Identify which cell holds the provided text, then report its (x, y) central coordinate. 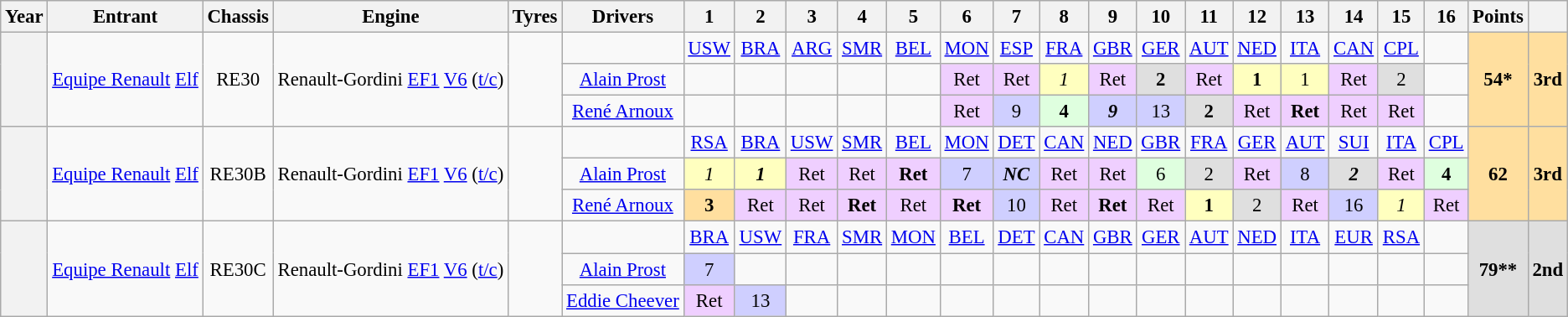
RE30B (238, 174)
11 (1208, 17)
Eddie Cheever (623, 300)
Points (1498, 17)
RE30C (238, 268)
NC (1017, 174)
RE30 (238, 81)
5 (913, 17)
EUR (1354, 237)
12 (1256, 17)
54* (1498, 81)
Drivers (623, 17)
15 (1400, 17)
Entrant (126, 17)
ESP (1017, 49)
14 (1354, 17)
Tyres (535, 17)
ARG (812, 49)
Year (24, 17)
Engine (390, 17)
2nd (1548, 268)
79** (1498, 268)
62 (1498, 174)
Chassis (238, 17)
SUI (1354, 143)
